Extract the (x, y) coordinate from the center of the cell holding the provided text.  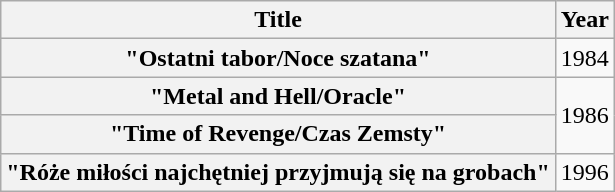
"Róże miłości najchętniej przyjmują się na grobach" (278, 172)
1986 (584, 115)
"Ostatni tabor/Noce szatana" (278, 58)
1984 (584, 58)
Year (584, 20)
Title (278, 20)
"Time of Revenge/Czas Zemsty" (278, 134)
1996 (584, 172)
"Metal and Hell/Oracle" (278, 96)
